Pinpoint the cell where the given text exists, returning its [x, y] midpoint coordinate. 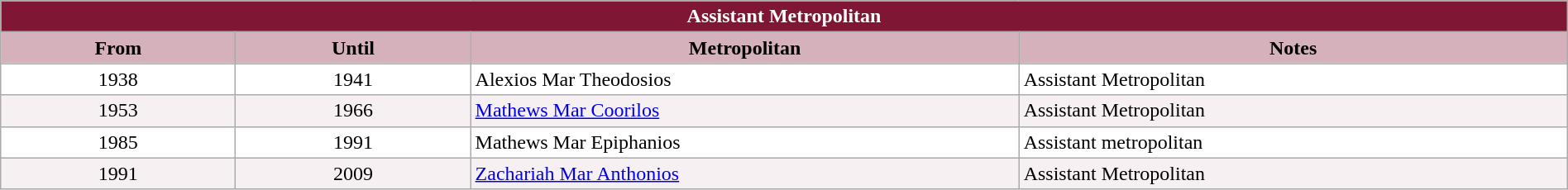
Metropolitan [744, 48]
Until [353, 48]
1966 [353, 111]
Alexios Mar Theodosios [744, 79]
From [118, 48]
Zachariah Mar Anthonios [744, 173]
1941 [353, 79]
Mathews Mar Epiphanios [744, 142]
Assistant metropolitan [1293, 142]
1985 [118, 142]
Mathews Mar Coorilos [744, 111]
1938 [118, 79]
1953 [118, 111]
Notes [1293, 48]
2009 [353, 173]
